For the text-containing cell, return its midpoint in (x, y) coordinate format. 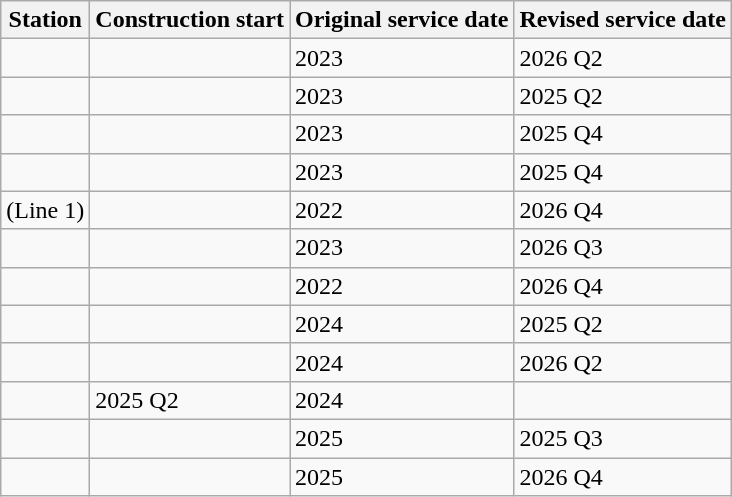
2026 Q3 (623, 248)
Construction start (190, 20)
Revised service date (623, 20)
Original service date (402, 20)
Station (46, 20)
2025 Q3 (623, 438)
(Line 1) (46, 210)
